Detect which cell encompasses the target text, then output its (X, Y) center coordinate. 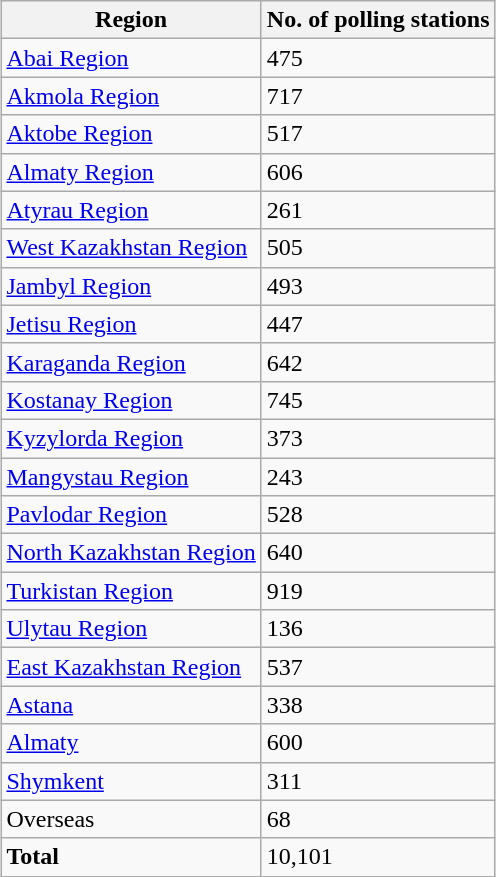
North Kazakhstan Region (131, 553)
Total (131, 857)
Mangystau Region (131, 477)
Kyzylorda Region (131, 438)
Aktobe Region (131, 134)
Almaty Region (131, 172)
Almaty (131, 743)
373 (378, 438)
717 (378, 96)
Pavlodar Region (131, 515)
261 (378, 210)
745 (378, 400)
600 (378, 743)
338 (378, 705)
Astana (131, 705)
Karaganda Region (131, 362)
475 (378, 58)
Atyrau Region (131, 210)
Ulytau Region (131, 629)
528 (378, 515)
Kostanay Region (131, 400)
919 (378, 591)
Akmola Region (131, 96)
Jetisu Region (131, 324)
Turkistan Region (131, 591)
640 (378, 553)
No. of polling stations (378, 20)
Shymkent (131, 781)
537 (378, 667)
68 (378, 819)
642 (378, 362)
10,101 (378, 857)
East Kazakhstan Region (131, 667)
Overseas (131, 819)
136 (378, 629)
517 (378, 134)
Jambyl Region (131, 286)
Region (131, 20)
243 (378, 477)
Abai Region (131, 58)
606 (378, 172)
West Kazakhstan Region (131, 248)
505 (378, 248)
493 (378, 286)
447 (378, 324)
311 (378, 781)
